Pinpoint the cell where the given text exists, returning its [X, Y] midpoint coordinate. 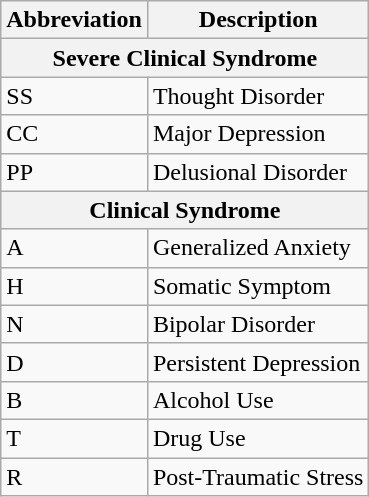
Major Depression [258, 134]
B [74, 400]
Somatic Symptom [258, 286]
Thought Disorder [258, 96]
T [74, 438]
Abbreviation [74, 20]
Bipolar Disorder [258, 324]
SS [74, 96]
CC [74, 134]
A [74, 248]
Generalized Anxiety [258, 248]
Description [258, 20]
H [74, 286]
N [74, 324]
Drug Use [258, 438]
Severe Clinical Syndrome [185, 58]
Post-Traumatic Stress [258, 477]
Alcohol Use [258, 400]
PP [74, 172]
Persistent Depression [258, 362]
D [74, 362]
Clinical Syndrome [185, 210]
Delusional Disorder [258, 172]
R [74, 477]
